Capture the cell that displays the provided text and extract its (X, Y) central coordinate. 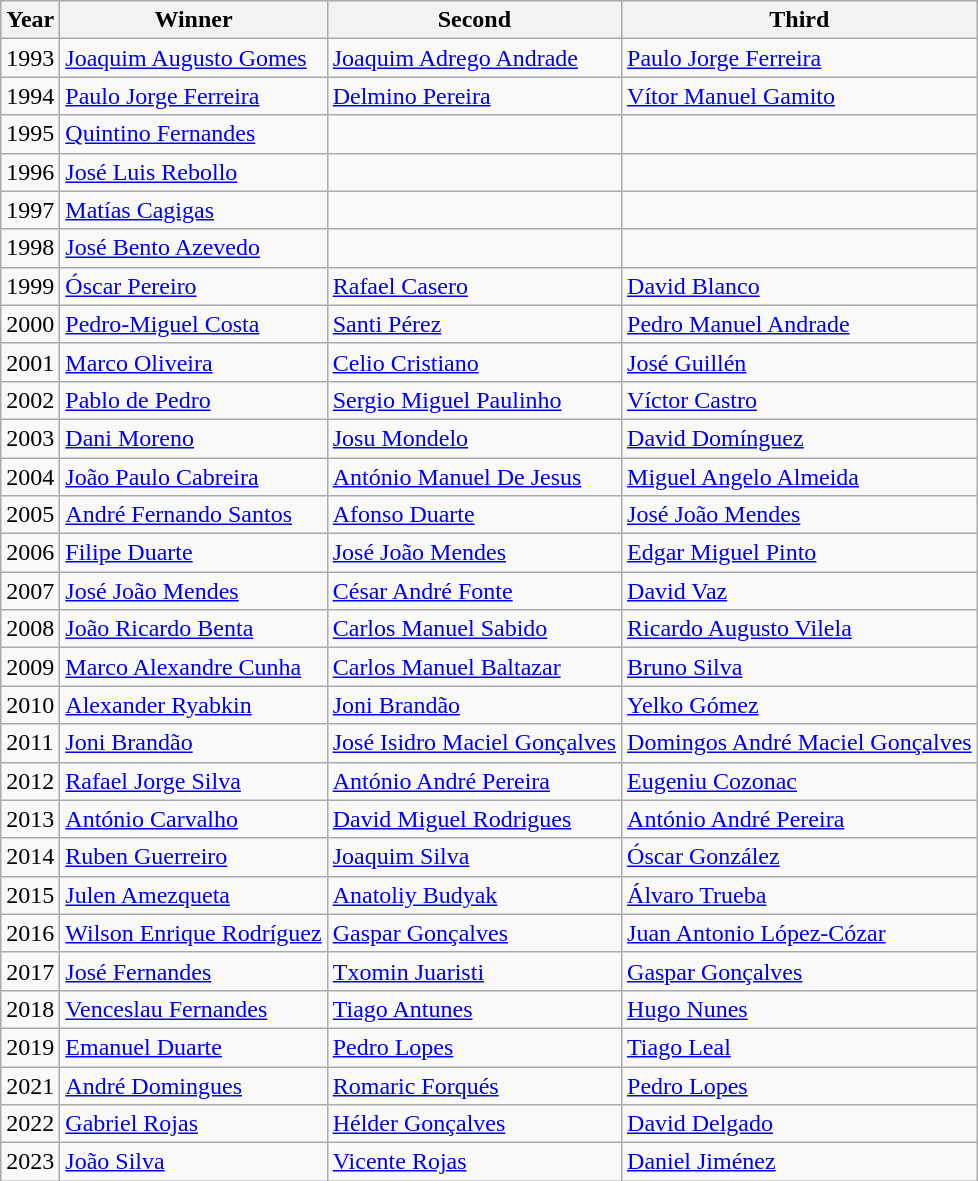
João Paulo Cabreira (194, 477)
Venceslau Fernandes (194, 1009)
José Luis Rebollo (194, 172)
1998 (30, 248)
Yelko Gómez (800, 705)
João Ricardo Benta (194, 629)
2005 (30, 515)
Julen Amezqueta (194, 895)
José Isidro Maciel Gonçalves (474, 743)
2017 (30, 971)
Ricardo Augusto Vilela (800, 629)
André Fernando Santos (194, 515)
Filipe Duarte (194, 553)
Dani Moreno (194, 438)
Hugo Nunes (800, 1009)
2009 (30, 667)
Afonso Duarte (474, 515)
Marco Alexandre Cunha (194, 667)
António Manuel De Jesus (474, 477)
2007 (30, 591)
2022 (30, 1124)
2011 (30, 743)
1994 (30, 96)
Alexander Ryabkin (194, 705)
2000 (30, 324)
1995 (30, 134)
2003 (30, 438)
2014 (30, 857)
André Domingues (194, 1085)
Daniel Jiménez (800, 1162)
António Carvalho (194, 819)
Carlos Manuel Baltazar (474, 667)
Joaquim Augusto Gomes (194, 58)
2013 (30, 819)
João Silva (194, 1162)
Year (30, 20)
Txomin Juaristi (474, 971)
David Miguel Rodrigues (474, 819)
Romaric Forqués (474, 1085)
Hélder Gonçalves (474, 1124)
José Fernandes (194, 971)
2015 (30, 895)
José Bento Azevedo (194, 248)
1993 (30, 58)
2001 (30, 362)
2016 (30, 933)
Tiago Leal (800, 1047)
Óscar Pereiro (194, 286)
2006 (30, 553)
Rafael Jorge Silva (194, 781)
Juan Antonio López-Cózar (800, 933)
2021 (30, 1085)
Pedro Manuel Andrade (800, 324)
Víctor Castro (800, 400)
Winner (194, 20)
2010 (30, 705)
Pedro-Miguel Costa (194, 324)
Vicente Rojas (474, 1162)
Rafael Casero (474, 286)
Third (800, 20)
Quintino Fernandes (194, 134)
Carlos Manuel Sabido (474, 629)
Sergio Miguel Paulinho (474, 400)
César André Fonte (474, 591)
Delmino Pereira (474, 96)
Second (474, 20)
Santi Pérez (474, 324)
Pablo de Pedro (194, 400)
Joaquim Silva (474, 857)
José Guillén (800, 362)
Miguel Angelo Almeida (800, 477)
Álvaro Trueba (800, 895)
2018 (30, 1009)
1999 (30, 286)
Gabriel Rojas (194, 1124)
2008 (30, 629)
1996 (30, 172)
Vítor Manuel Gamito (800, 96)
Joaquim Adrego Andrade (474, 58)
Óscar González (800, 857)
Tiago Antunes (474, 1009)
Celio Cristiano (474, 362)
Eugeniu Cozonac (800, 781)
Anatoliy Budyak (474, 895)
Wilson Enrique Rodríguez (194, 933)
Marco Oliveira (194, 362)
David Blanco (800, 286)
Domingos André Maciel Gonçalves (800, 743)
David Delgado (800, 1124)
Edgar Miguel Pinto (800, 553)
Ruben Guerreiro (194, 857)
David Domínguez (800, 438)
Josu Mondelo (474, 438)
2004 (30, 477)
1997 (30, 210)
Emanuel Duarte (194, 1047)
Bruno Silva (800, 667)
2002 (30, 400)
2023 (30, 1162)
David Vaz (800, 591)
Matías Cagigas (194, 210)
2012 (30, 781)
2019 (30, 1047)
